Determine the [x, y] coordinate at the center of the cell enclosing the given text.  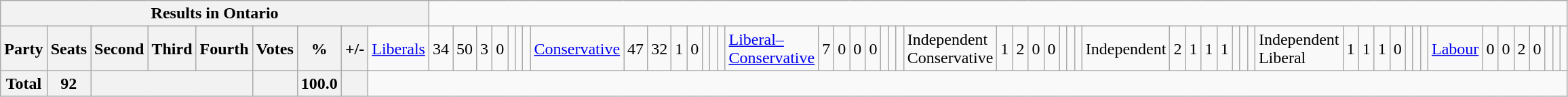
Fourth [224, 49]
Second [119, 49]
Conservative [577, 49]
Votes [275, 49]
Total [24, 83]
34 [441, 49]
32 [659, 49]
Independent Liberal [1299, 49]
100.0 [319, 83]
47 [636, 49]
Seats [68, 49]
Party [24, 49]
Results in Ontario [215, 14]
92 [68, 83]
+/- [354, 49]
7 [826, 49]
Third [172, 49]
Independent Conservative [950, 49]
Liberals [399, 49]
3 [484, 49]
Labour [1455, 49]
Independent [1126, 49]
50 [465, 49]
% [319, 49]
Liberal–Conservative [772, 49]
